Detect which cell encompasses the target text, then output its [X, Y] center coordinate. 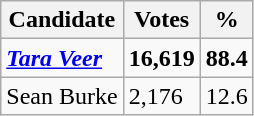
Candidate [62, 20]
12.6 [226, 96]
2,176 [162, 96]
% [226, 20]
16,619 [162, 58]
Tara Veer [62, 58]
Sean Burke [62, 96]
88.4 [226, 58]
Votes [162, 20]
